Provide the (x, y) coordinate of the cell's center where the given text is located.  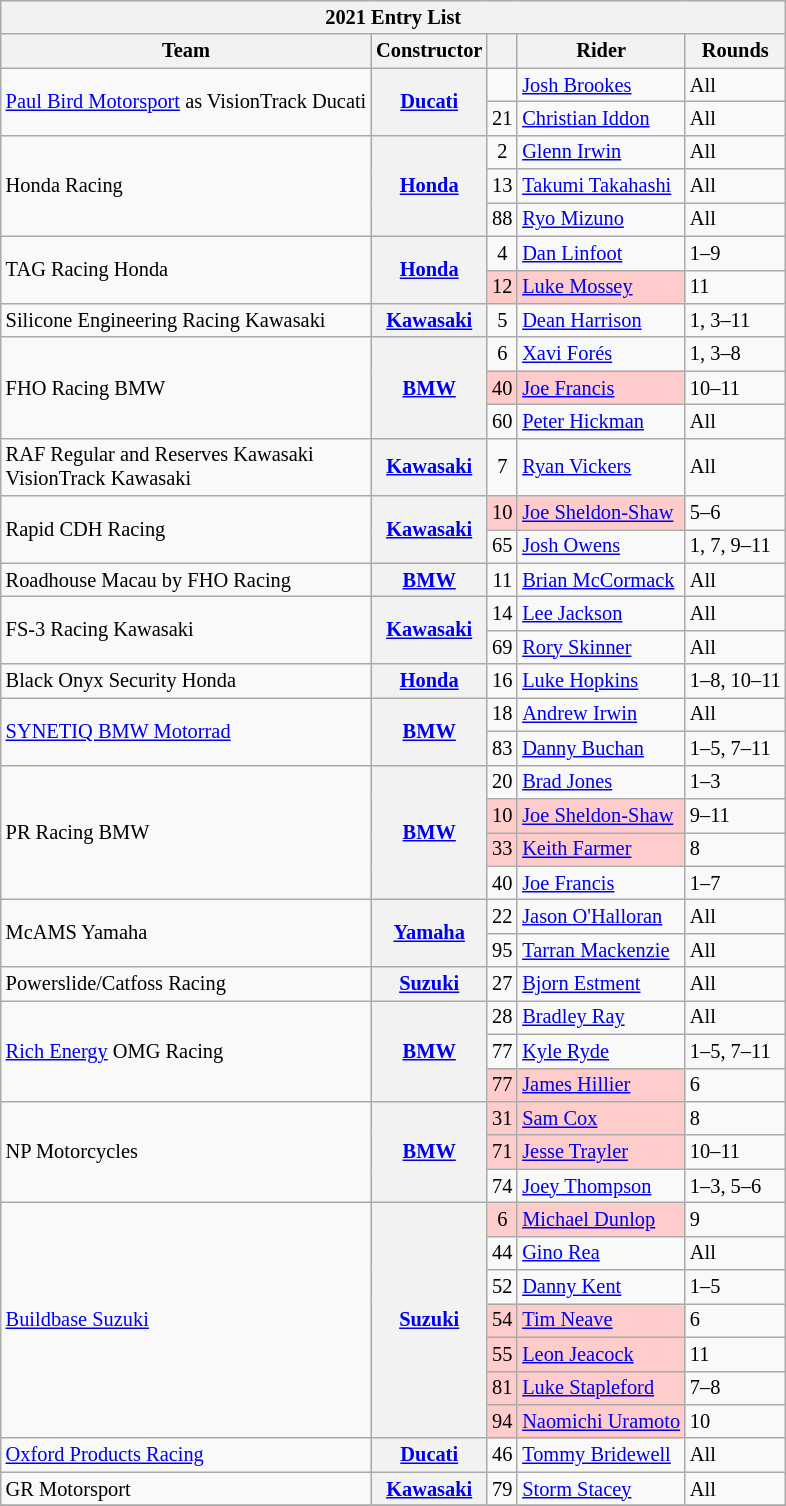
Tommy Bridewell (601, 1455)
Rich Energy OMG Racing (186, 1050)
46 (502, 1455)
83 (502, 748)
1–8, 10–11 (736, 681)
54 (502, 1320)
Team (186, 51)
31 (502, 1118)
1–7 (736, 883)
Luke Mossey (601, 287)
Jesse Trayler (601, 1152)
Storm Stacey (601, 1489)
Josh Brookes (601, 85)
NP Motorcycles (186, 1152)
Joey Thompson (601, 1186)
Brad Jones (601, 782)
2021 Entry List (394, 17)
Rounds (736, 51)
60 (502, 421)
Tarran Mackenzie (601, 950)
1, 7, 9–11 (736, 546)
7 (502, 467)
Danny Kent (601, 1287)
Rider (601, 51)
Peter Hickman (601, 421)
Ryo Mizuno (601, 219)
FS-3 Racing Kawasaki (186, 630)
88 (502, 219)
Sam Cox (601, 1118)
Black Onyx Security Honda (186, 681)
Buildbase Suzuki (186, 1320)
21 (502, 118)
Brian McCormack (601, 580)
Powerslide/Catfoss Racing (186, 984)
Bjorn Estment (601, 984)
20 (502, 782)
Rapid CDH Racing (186, 530)
14 (502, 613)
Andrew Irwin (601, 714)
Gino Rea (601, 1253)
TAG Racing Honda (186, 270)
Dan Linfoot (601, 253)
Xavi Forés (601, 354)
16 (502, 681)
1–5 (736, 1287)
Honda Racing (186, 186)
FHO Racing BMW (186, 388)
81 (502, 1388)
1, 3–11 (736, 320)
Oxford Products Racing (186, 1455)
Kyle Ryde (601, 1051)
Leon Jeacock (601, 1354)
Paul Bird Motorsport as VisionTrack Ducati (186, 102)
7–8 (736, 1388)
Christian Iddon (601, 118)
5 (502, 320)
2 (502, 152)
1, 3–8 (736, 354)
Luke Stapleford (601, 1388)
Rory Skinner (601, 647)
Naomichi Uramoto (601, 1421)
71 (502, 1152)
13 (502, 186)
74 (502, 1186)
1–3 (736, 782)
52 (502, 1287)
Silicone Engineering Racing Kawasaki (186, 320)
SYNETIQ BMW Motorrad (186, 730)
Bradley Ray (601, 1017)
22 (502, 916)
27 (502, 984)
RAF Regular and Reserves KawasakiVisionTrack Kawasaki (186, 467)
Keith Farmer (601, 849)
12 (502, 287)
PR Racing BMW (186, 832)
95 (502, 950)
Michael Dunlop (601, 1219)
4 (502, 253)
Dean Harrison (601, 320)
33 (502, 849)
Jason O'Halloran (601, 916)
65 (502, 546)
Yamaha (429, 932)
1–3, 5–6 (736, 1186)
44 (502, 1253)
Danny Buchan (601, 748)
Constructor (429, 51)
69 (502, 647)
Ryan Vickers (601, 467)
James Hillier (601, 1085)
Lee Jackson (601, 613)
Tim Neave (601, 1320)
1–9 (736, 253)
18 (502, 714)
Luke Hopkins (601, 681)
9–11 (736, 815)
GR Motorsport (186, 1489)
Roadhouse Macau by FHO Racing (186, 580)
79 (502, 1489)
Josh Owens (601, 546)
Glenn Irwin (601, 152)
Takumi Takahashi (601, 186)
9 (736, 1219)
5–6 (736, 513)
McAMS Yamaha (186, 932)
28 (502, 1017)
94 (502, 1421)
55 (502, 1354)
